Capture the cell that displays the provided text and extract its [x, y] central coordinate. 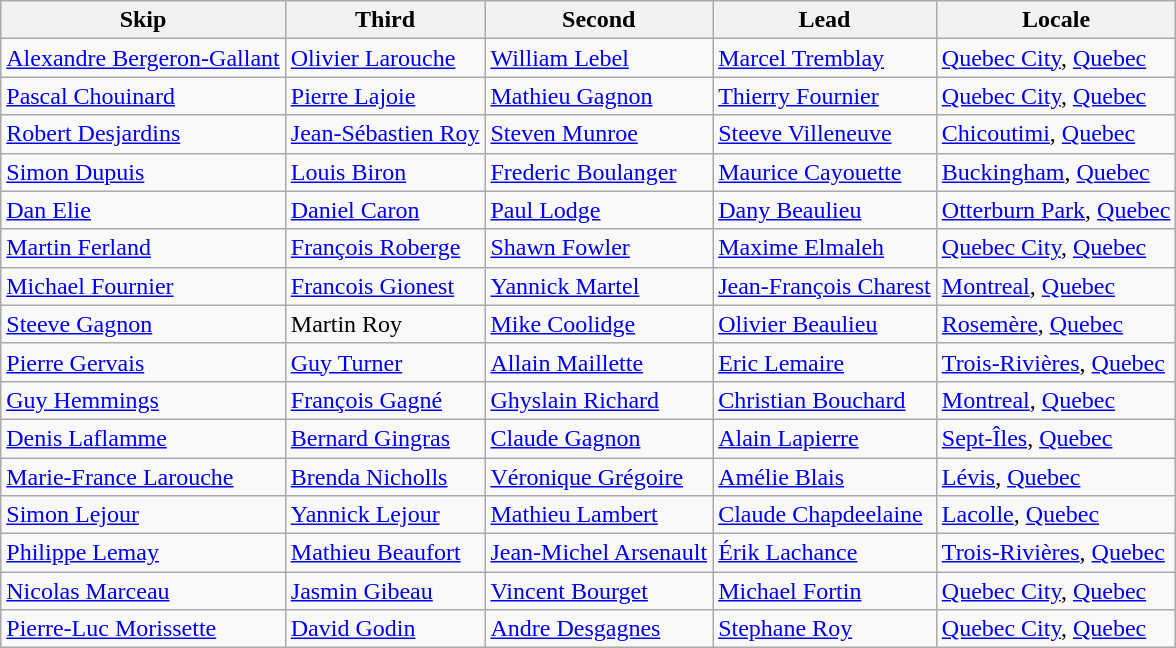
Allain Maillette [599, 362]
Ghyslain Richard [599, 400]
Simon Lejour [144, 515]
Maxime Elmaleh [825, 248]
Denis Laflamme [144, 438]
Dan Elie [144, 210]
Philippe Lemay [144, 553]
Shawn Fowler [599, 248]
Pierre Gervais [144, 362]
Olivier Larouche [385, 58]
Mathieu Gagnon [599, 96]
Brenda Nicholls [385, 477]
Claude Chapdeelaine [825, 515]
Lead [825, 20]
François Roberge [385, 248]
Jean-Sébastien Roy [385, 134]
Marie-France Larouche [144, 477]
Daniel Caron [385, 210]
Nicolas Marceau [144, 591]
Pierre Lajoie [385, 96]
Yannick Lejour [385, 515]
Christian Bouchard [825, 400]
Lévis, Quebec [1056, 477]
Thierry Fournier [825, 96]
Jasmin Gibeau [385, 591]
Martin Roy [385, 324]
Bernard Gingras [385, 438]
Olivier Beaulieu [825, 324]
Steven Munroe [599, 134]
Michael Fournier [144, 286]
Pierre-Luc Morissette [144, 629]
François Gagné [385, 400]
Marcel Tremblay [825, 58]
Vincent Bourget [599, 591]
Lacolle, Quebec [1056, 515]
Second [599, 20]
Simon Dupuis [144, 172]
Jean-François Charest [825, 286]
Alexandre Bergeron-Gallant [144, 58]
Pascal Chouinard [144, 96]
Skip [144, 20]
Third [385, 20]
Paul Lodge [599, 210]
Robert Desjardins [144, 134]
Yannick Martel [599, 286]
Jean-Michel Arsenault [599, 553]
Sept-Îles, Quebec [1056, 438]
Mathieu Lambert [599, 515]
Buckingham, Quebec [1056, 172]
David Godin [385, 629]
Amélie Blais [825, 477]
Steeve Villeneuve [825, 134]
William Lebel [599, 58]
Guy Hemmings [144, 400]
Eric Lemaire [825, 362]
Maurice Cayouette [825, 172]
Michael Fortin [825, 591]
Véronique Grégoire [599, 477]
Stephane Roy [825, 629]
Rosemère, Quebec [1056, 324]
Érik Lachance [825, 553]
Martin Ferland [144, 248]
Mike Coolidge [599, 324]
Louis Biron [385, 172]
Chicoutimi, Quebec [1056, 134]
Francois Gionest [385, 286]
Steeve Gagnon [144, 324]
Andre Desgagnes [599, 629]
Claude Gagnon [599, 438]
Alain Lapierre [825, 438]
Mathieu Beaufort [385, 553]
Frederic Boulanger [599, 172]
Dany Beaulieu [825, 210]
Otterburn Park, Quebec [1056, 210]
Locale [1056, 20]
Guy Turner [385, 362]
